Identify which cell holds the provided text, then report its [X, Y] central coordinate. 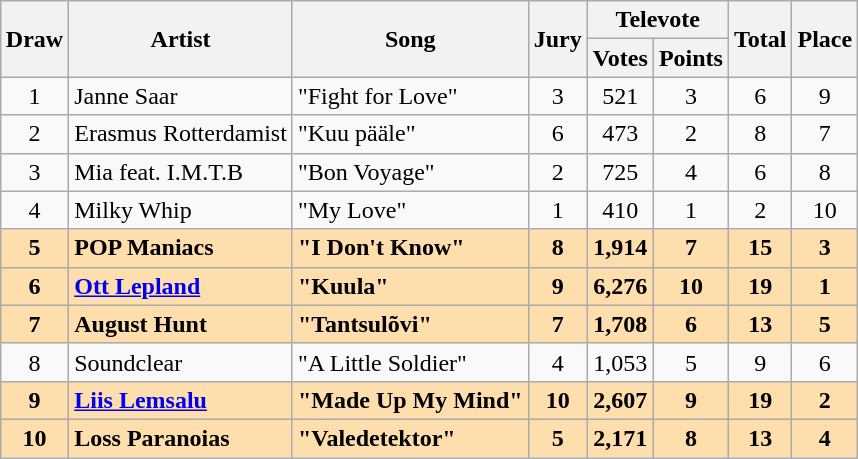
"Made Up My Mind" [410, 400]
1,053 [620, 362]
"Fight for Love" [410, 96]
Total [760, 39]
Janne Saar [181, 96]
"Kuu pääle" [410, 134]
Points [690, 58]
521 [620, 96]
410 [620, 210]
Milky Whip [181, 210]
Place [825, 39]
Mia feat. I.M.T.B [181, 172]
POP Maniacs [181, 248]
"Kuula" [410, 286]
Jury [558, 39]
August Hunt [181, 324]
6,276 [620, 286]
Televote [658, 20]
"Valedetektor" [410, 438]
1,708 [620, 324]
Soundclear [181, 362]
"A Little Soldier" [410, 362]
Ott Lepland [181, 286]
15 [760, 248]
473 [620, 134]
2,171 [620, 438]
725 [620, 172]
Votes [620, 58]
"My Love" [410, 210]
2,607 [620, 400]
Draw [34, 39]
Song [410, 39]
"Bon Voyage" [410, 172]
Loss Paranoias [181, 438]
1,914 [620, 248]
Erasmus Rotterdamist [181, 134]
"Tantsulõvi" [410, 324]
Artist [181, 39]
Liis Lemsalu [181, 400]
"I Don't Know" [410, 248]
